Find where the given text appears and provide that cell's center as (X, Y) coordinate. 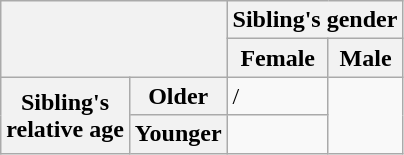
Female (278, 58)
/ (278, 96)
Younger (178, 134)
Sibling'srelative age (66, 115)
Older (178, 96)
Sibling's gender (315, 20)
Male (366, 58)
